Extract the (X, Y) coordinate from the center of the cell holding the provided text.  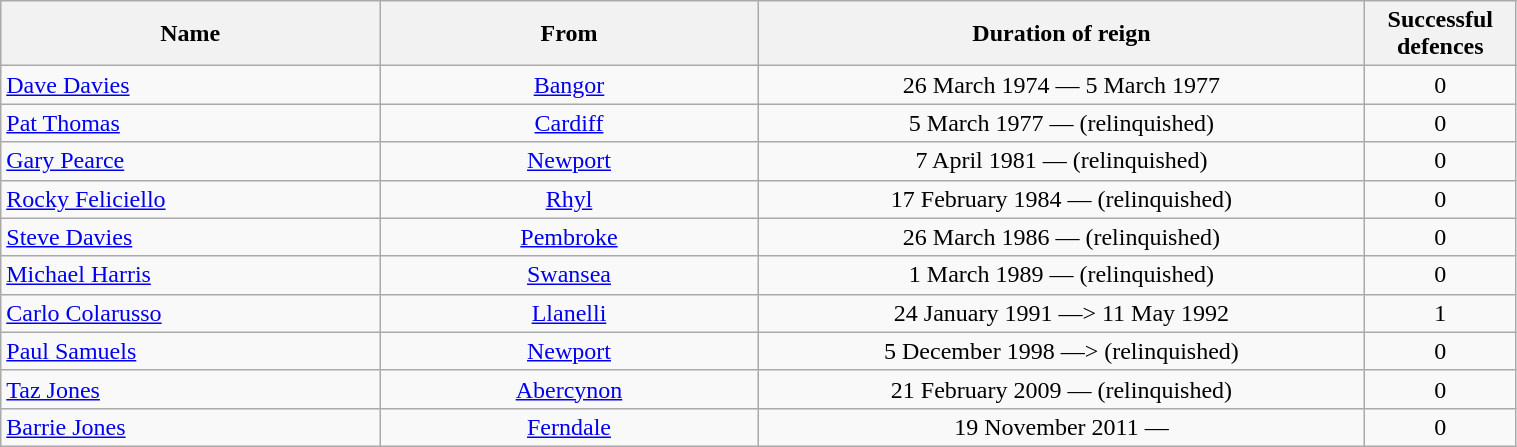
21 February 2009 — (relinquished) (1061, 389)
1 March 1989 — (relinquished) (1061, 275)
Paul Samuels (190, 351)
Swansea (570, 275)
1 (1440, 313)
Rocky Feliciello (190, 199)
Dave Davies (190, 85)
5 December 1998 —> (relinquished) (1061, 351)
From (570, 34)
Rhyl (570, 199)
Successful defences (1440, 34)
Pembroke (570, 237)
Name (190, 34)
Carlo Colarusso (190, 313)
5 March 1977 — (relinquished) (1061, 123)
26 March 1986 — (relinquished) (1061, 237)
17 February 1984 — (relinquished) (1061, 199)
26 March 1974 — 5 March 1977 (1061, 85)
Pat Thomas (190, 123)
Ferndale (570, 427)
Bangor (570, 85)
24 January 1991 —> 11 May 1992 (1061, 313)
7 April 1981 — (relinquished) (1061, 161)
Taz Jones (190, 389)
Llanelli (570, 313)
19 November 2011 — (1061, 427)
Steve Davies (190, 237)
Michael Harris (190, 275)
Barrie Jones (190, 427)
Abercynon (570, 389)
Duration of reign (1061, 34)
Gary Pearce (190, 161)
Cardiff (570, 123)
